Return [x, y] of the center of cell containing provided text 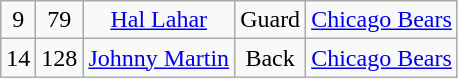
9 [18, 20]
Back [270, 58]
Guard [270, 20]
Johnny Martin [159, 58]
Hal Lahar [159, 20]
128 [60, 58]
14 [18, 58]
79 [60, 20]
